Find where the given text appears and provide that cell's center as (x, y) coordinate. 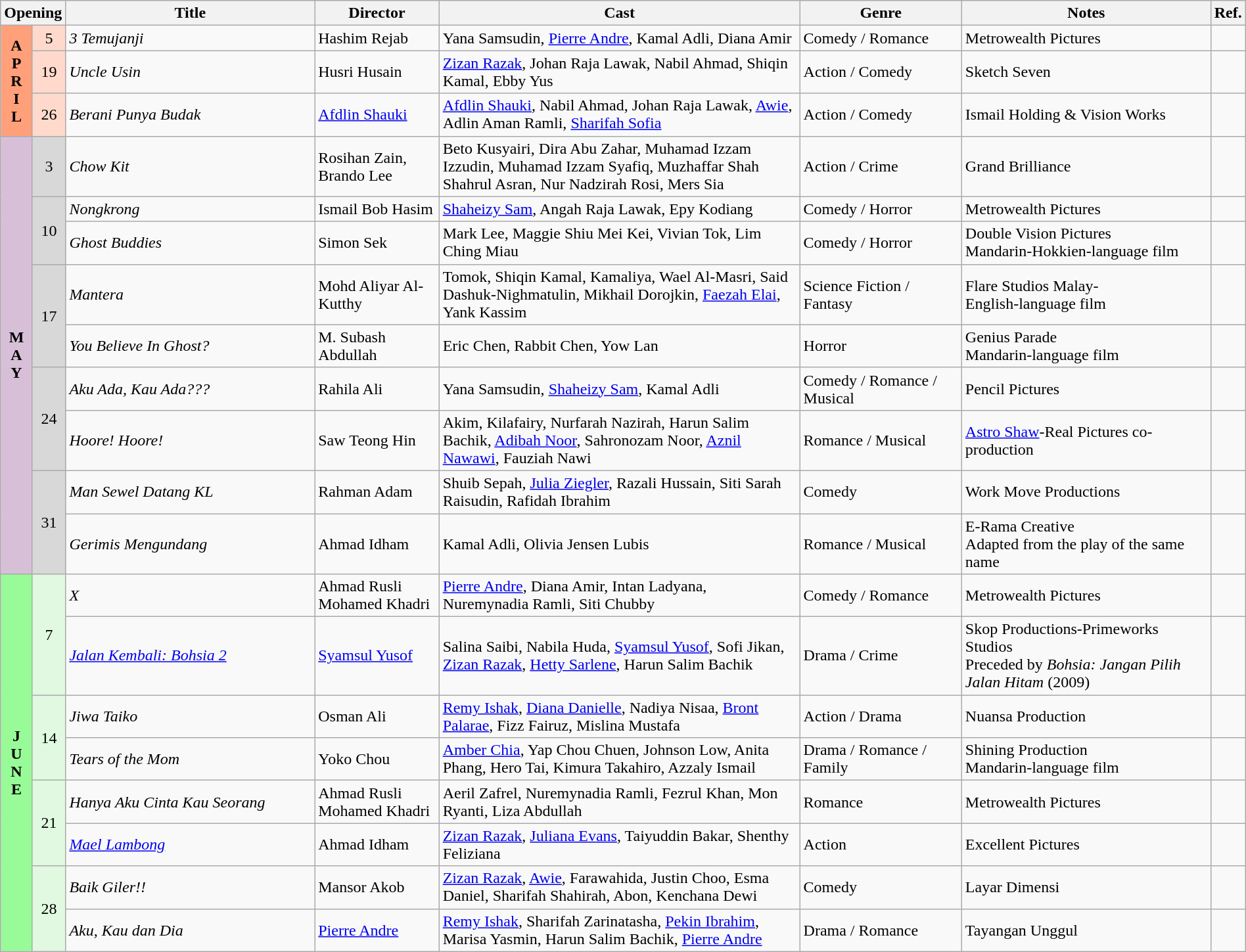
26 (49, 114)
Hashim Rejab (377, 38)
Ref. (1228, 13)
Action / Crime (881, 166)
Romance (881, 802)
5 (49, 38)
E-Rama CreativeAdapted from the play of the same name (1086, 544)
Rahman Adam (377, 491)
Rahila Ali (377, 389)
Horror (881, 346)
M. Subash Abdullah (377, 346)
Zizan Razak, Johan Raja Lawak, Nabil Ahmad, Shiqin Kamal, Ebby Yus (619, 72)
Saw Teong Hin (377, 440)
MAY (17, 355)
19 (49, 72)
Gerimis Mengundang (191, 544)
Mael Lambong (191, 845)
Double Vision PicturesMandarin-Hokkien-language film (1086, 243)
14 (49, 738)
Baik Giler!! (191, 887)
Drama / Romance (881, 930)
Jalan Kembali: Bohsia 2 (191, 656)
Hoore! Hoore! (191, 440)
Genius ParadeMandarin-language film (1086, 346)
Yana Samsudin, Pierre Andre, Kamal Adli, Diana Amir (619, 38)
Mansor Akob (377, 887)
Yana Samsudin, Shaheizy Sam, Kamal Adli (619, 389)
Tayangan Unggul (1086, 930)
Sketch Seven (1086, 72)
APRIL (17, 81)
Aku, Kau dan Dia (191, 930)
Skop Productions-Primeworks StudiosPreceded by Bohsia: Jangan Pilih Jalan Hitam (2009) (1086, 656)
You Believe In Ghost? (191, 346)
JUNE (17, 763)
24 (49, 419)
Action (881, 845)
Jiwa Taiko (191, 716)
Work Move Productions (1086, 491)
Astro Shaw-Real Pictures co-production (1086, 440)
Kamal Adli, Olivia Jensen Lubis (619, 544)
Husri Husain (377, 72)
Mantera (191, 294)
Layar Dimensi (1086, 887)
Akim, Kilafairy, Nurfarah Nazirah, Harun Salim Bachik, Adibah Noor, Sahronozam Noor, Aznil Nawawi, Fauziah Nawi (619, 440)
Zizan Razak, Awie, Farawahida, Justin Choo, Esma Daniel, Sharifah Shahirah, Abon, Kenchana Dewi (619, 887)
Opening (33, 13)
10 (49, 230)
Zizan Razak, Juliana Evans, Taiyuddin Bakar, Shenthy Feliziana (619, 845)
Aku Ada, Kau Ada??? (191, 389)
Eric Chen, Rabbit Chen, Yow Lan (619, 346)
Drama / Romance / Family (881, 759)
Comedy / Romance / Musical (881, 389)
Director (377, 13)
Drama / Crime (881, 656)
31 (49, 522)
Afdlin Shauki, Nabil Ahmad, Johan Raja Lawak, Awie, Adlin Aman Ramli, Sharifah Sofia (619, 114)
Shaheizy Sam, Angah Raja Lawak, Epy Kodiang (619, 209)
Tomok, Shiqin Kamal, Kamaliya, Wael Al-Masri, Said Dashuk-Nighmatulin, Mikhail Dorojkin, Faezah Elai, Yank Kassim (619, 294)
Amber Chia, Yap Chou Chuen, Johnson Low, Anita Phang, Hero Tai, Kimura Takahiro, Azzaly Ismail (619, 759)
Pencil Pictures (1086, 389)
Nongkrong (191, 209)
Beto Kusyairi, Dira Abu Zahar, Muhamad Izzam Izzudin, Muhamad Izzam Syafiq, Muzhaffar Shah Shahrul Asran, Nur Nadzirah Rosi, Mers Sia (619, 166)
Excellent Pictures (1086, 845)
Genre (881, 13)
Uncle Usin (191, 72)
3 (49, 166)
Rosihan Zain, Brando Lee (377, 166)
Nuansa Production (1086, 716)
Science Fiction / Fantasy (881, 294)
Ismail Holding & Vision Works (1086, 114)
Shining ProductionMandarin-language film (1086, 759)
Mohd Aliyar Al-Kutthy (377, 294)
Title (191, 13)
Pierre Andre, Diana Amir, Intan Ladyana, Nuremynadia Ramli, Siti Chubby (619, 595)
Simon Sek (377, 243)
Remy Ishak, Sharifah Zarinatasha, Pekin Ibrahim, Marisa Yasmin, Harun Salim Bachik, Pierre Andre (619, 930)
Action / Drama (881, 716)
17 (49, 315)
Chow Kit (191, 166)
Man Sewel Datang KL (191, 491)
Berani Punya Budak (191, 114)
Mark Lee, Maggie Shiu Mei Kei, Vivian Tok, Lim Ching Miau (619, 243)
Flare Studios Malay-English-language film (1086, 294)
Ghost Buddies (191, 243)
Shuib Sepah, Julia Ziegler, Razali Hussain, Siti Sarah Raisudin, Rafidah Ibrahim (619, 491)
Hanya Aku Cinta Kau Seorang (191, 802)
Syamsul Yusof (377, 656)
Notes (1086, 13)
Remy Ishak, Diana Danielle, Nadiya Nisaa, Bront Palarae, Fizz Fairuz, Mislina Mustafa (619, 716)
Pierre Andre (377, 930)
Tears of the Mom (191, 759)
Ismail Bob Hasim (377, 209)
Afdlin Shauki (377, 114)
Grand Brilliance (1086, 166)
Osman Ali (377, 716)
Cast (619, 13)
21 (49, 823)
Salina Saibi, Nabila Huda, Syamsul Yusof, Sofi Jikan, Zizan Razak, Hetty Sarlene, Harun Salim Bachik (619, 656)
3 Temujanji (191, 38)
Yoko Chou (377, 759)
28 (49, 909)
Aeril Zafrel, Nuremynadia Ramli, Fezrul Khan, Mon Ryanti, Liza Abdullah (619, 802)
X (191, 595)
7 (49, 635)
